Find where the given text appears and provide that cell's center as [x, y] coordinate. 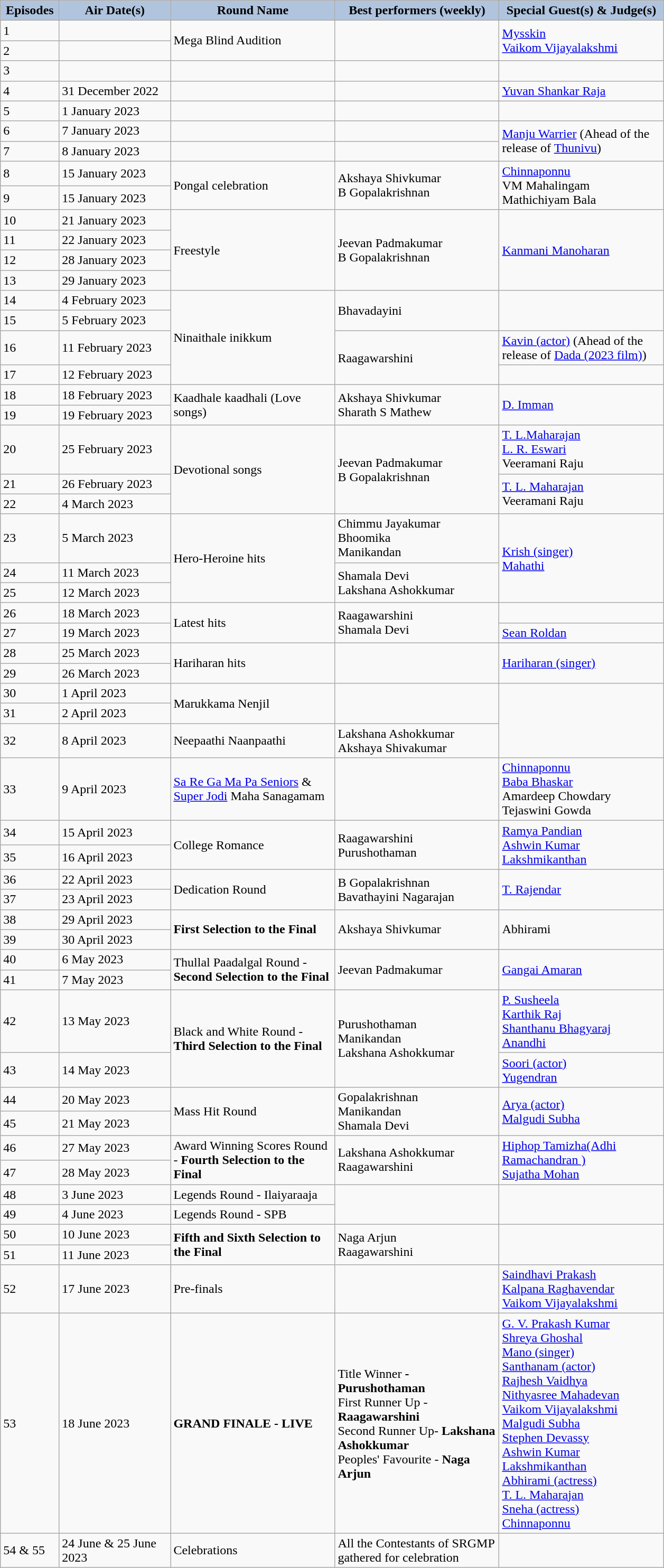
11 March 2023 [115, 572]
28 [30, 653]
45 [30, 1123]
Lakshana AshokkumarRaagawarshini [417, 1160]
Mega Blind Audition [252, 41]
41 [30, 980]
25 [30, 593]
6 May 2023 [115, 960]
RaagawarshiniShamala Devi [417, 623]
39 [30, 940]
19 March 2023 [115, 633]
12 [30, 260]
7 [30, 151]
Soori (actor)Yugendran [581, 1070]
36 [30, 879]
11 [30, 240]
4 March 2023 [115, 504]
Title Winner - PurushothamanFirst Runner Up - RaagawarshiniSecond Runner Up- Lakshana AshokkumarPeoples' Favourite - Naga Arjun [417, 1423]
Legends Round - Ilaiyaraaja [252, 1194]
Gangai Amaran [581, 970]
20 [30, 449]
6 [30, 131]
29 [30, 673]
ChinnaponnuVM MahalingamMathichiyam Bala [581, 185]
5 February 2023 [115, 321]
28 May 2023 [115, 1172]
GopalakrishnanManikandanShamala Devi [417, 1111]
7 May 2023 [115, 980]
Ramya PandianAshwin Kumar Lakshmikanthan [581, 845]
18 March 2023 [115, 613]
23 April 2023 [115, 899]
13 [30, 280]
22 [30, 504]
1 [30, 31]
20 May 2023 [115, 1099]
17 June 2023 [115, 1289]
Kanmani Manoharan [581, 250]
Latest hits [252, 623]
12 February 2023 [115, 375]
49 [30, 1215]
21 [30, 484]
11 February 2023 [115, 348]
GRAND FINALE - LIVE [252, 1423]
Sean Roldan [581, 633]
48 [30, 1194]
31 December 2022 [115, 91]
9 April 2023 [115, 789]
21 January 2023 [115, 220]
30 [30, 693]
18 [30, 395]
Pongal celebration [252, 185]
53 [30, 1423]
Lakshana AshokkumarAkshaya Shivakumar [417, 740]
Marukkama Nenjil [252, 703]
18 June 2023 [115, 1423]
14 [30, 301]
Jeevan Padmakumar [417, 970]
26 [30, 613]
27 May 2023 [115, 1148]
25 February 2023 [115, 449]
18 February 2023 [115, 395]
54 & 55 [30, 1551]
Kavin (actor) (Ahead of the release of Dada (2023 film)) [581, 348]
Neepaathi Naanpaathi [252, 740]
14 May 2023 [115, 1070]
Yuvan Shankar Raja [581, 91]
35 [30, 857]
Naga ArjunRaagawarshini [417, 1245]
Best performers (weekly) [417, 11]
29 January 2023 [115, 280]
Abhirami [581, 929]
Chimmu JayakumarBhoomikaManikandan [417, 538]
RaagawarshiniPurushothaman [417, 845]
T. L.Maharajan L. R. Eswari Veeramani Raju [581, 449]
4 June 2023 [115, 1215]
24 June & 25 June 2023 [115, 1551]
Mysskin Vaikom Vijayalakshmi [581, 41]
19 [30, 415]
21 May 2023 [115, 1123]
15 April 2023 [115, 833]
19 February 2023 [115, 415]
Manju Warrier (Ahead of the release of Thunivu) [581, 141]
Akshaya Shivkumar [417, 929]
30 April 2023 [115, 940]
8 April 2023 [115, 740]
43 [30, 1070]
3 June 2023 [115, 1194]
Dedication Round [252, 889]
16 April 2023 [115, 857]
12 March 2023 [115, 593]
40 [30, 960]
Mass Hit Round [252, 1111]
8 January 2023 [115, 151]
Shamala DeviLakshana Ashokkumar [417, 583]
Episodes [30, 11]
Air Date(s) [115, 11]
Hero-Heroine hits [252, 558]
Akshaya ShivkumarB Gopalakrishnan [417, 185]
26 February 2023 [115, 484]
16 [30, 348]
ChinnaponnuBaba BhaskarAmardeep ChowdaryTejaswini Gowda [581, 789]
50 [30, 1235]
34 [30, 833]
Krish (singer)Mahathi [581, 558]
Celebrations [252, 1551]
T. Rajendar [581, 889]
7 January 2023 [115, 131]
4 February 2023 [115, 301]
Devotional songs [252, 470]
10 [30, 220]
44 [30, 1099]
46 [30, 1148]
Akshaya ShivkumarSharath S Mathew [417, 405]
B GopalakrishnanBavathayini Nagarajan [417, 889]
Round Name [252, 11]
Arya (actor)Malgudi Subha [581, 1111]
22 January 2023 [115, 240]
23 [30, 538]
D. Imman [581, 405]
First Selection to the Final [252, 929]
8 [30, 173]
Legends Round - SPB [252, 1215]
College Romance [252, 845]
9 [30, 198]
27 [30, 633]
1 April 2023 [115, 693]
52 [30, 1289]
10 June 2023 [115, 1235]
Hariharan hits [252, 663]
5 March 2023 [115, 538]
13 May 2023 [115, 1021]
Hariharan (singer) [581, 663]
Award Winning Scores Round - Fourth Selection to the Final [252, 1160]
17 [30, 375]
1 January 2023 [115, 111]
47 [30, 1172]
Thullal Paadalgal Round - Second Selection to the Final [252, 970]
51 [30, 1255]
Special Guest(s) & Judge(s) [581, 11]
PurushothamanManikandanLakshana Ashokkumar [417, 1038]
3 [30, 71]
28 January 2023 [115, 260]
Saindhavi PrakashKalpana RaghavendarVaikom Vijayalakshmi [581, 1289]
Ninaithale inikkum [252, 338]
33 [30, 789]
Kaadhale kaadhali (Love songs) [252, 405]
26 March 2023 [115, 673]
31 [30, 713]
25 March 2023 [115, 653]
11 June 2023 [115, 1255]
37 [30, 899]
P. SusheelaKarthik RajShanthanu BhagyarajAnandhi [581, 1021]
24 [30, 572]
Hiphop Tamizha(Adhi Ramachandran )Sujatha Mohan [581, 1160]
2 [30, 51]
T. L. MaharajanVeeramani Raju [581, 494]
Freestyle [252, 250]
Fifth and Sixth Selection to the Final [252, 1245]
29 April 2023 [115, 919]
32 [30, 740]
4 [30, 91]
Sa Re Ga Ma Pa Seniors & Super Jodi Maha Sanagamam [252, 789]
All the Contestants of SRGMP gathered for celebration [417, 1551]
Black and White Round - Third Selection to the Final [252, 1038]
38 [30, 919]
Raagawarshini [417, 358]
Pre-finals [252, 1289]
15 [30, 321]
Bhavadayini [417, 311]
5 [30, 111]
2 April 2023 [115, 713]
42 [30, 1021]
22 April 2023 [115, 879]
